Extract the [x, y] coordinate from the center of the cell holding the provided text.  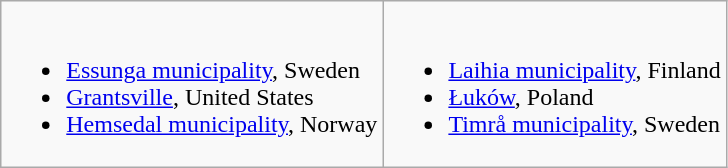
Essunga municipality, Sweden Grantsville, United States Hemsedal municipality, Norway [192, 84]
Laihia municipality, Finland Łuków, Poland Timrå municipality, Sweden [554, 84]
